For the text-containing cell, return its midpoint in (X, Y) coordinate format. 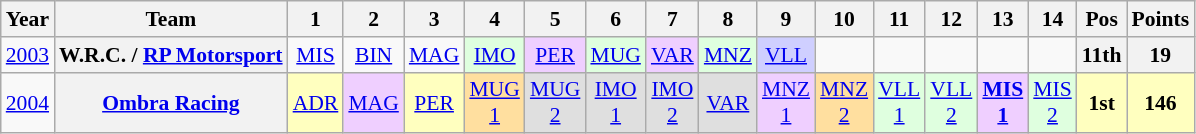
19 (1160, 55)
MNZ1 (786, 102)
11 (899, 19)
MNZ2 (844, 102)
1st (1102, 102)
Pos (1102, 19)
Points (1160, 19)
MIS1 (1002, 102)
11th (1102, 55)
5 (556, 19)
9 (786, 19)
MUG2 (556, 102)
Ombra Racing (171, 102)
6 (616, 19)
BIN (374, 55)
1 (316, 19)
3 (434, 19)
IMO2 (672, 102)
VLL1 (899, 102)
MUG1 (494, 102)
10 (844, 19)
VLL2 (951, 102)
MNZ (728, 55)
W.R.C. / RP Motorsport (171, 55)
ADR (316, 102)
MUG (616, 55)
MIS2 (1052, 102)
4 (494, 19)
12 (951, 19)
2003 (28, 55)
Year (28, 19)
8 (728, 19)
IMO1 (616, 102)
14 (1052, 19)
13 (1002, 19)
7 (672, 19)
MIS (316, 55)
2 (374, 19)
VLL (786, 55)
2004 (28, 102)
IMO (494, 55)
Team (171, 19)
146 (1160, 102)
